Scan for the cell matching the given text and deliver its (x, y) coordinate at center. 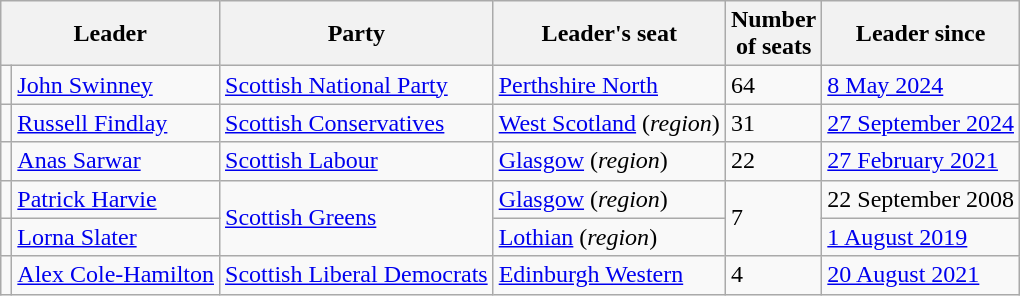
27 September 2024 (921, 123)
Russell Findlay (116, 123)
Lothian (region) (609, 237)
Leader since (921, 34)
Scottish Greens (357, 218)
64 (773, 85)
Leader (110, 34)
8 May 2024 (921, 85)
Perthshire North (609, 85)
20 August 2021 (921, 275)
Edinburgh Western (609, 275)
22 September 2008 (921, 199)
Scottish Liberal Democrats (357, 275)
31 (773, 123)
27 February 2021 (921, 161)
Numberof seats (773, 34)
Scottish Conservatives (357, 123)
22 (773, 161)
Anas Sarwar (116, 161)
1 August 2019 (921, 237)
7 (773, 218)
Alex Cole-Hamilton (116, 275)
Scottish National Party (357, 85)
West Scotland (region) (609, 123)
Patrick Harvie (116, 199)
Leader's seat (609, 34)
Lorna Slater (116, 237)
Scottish Labour (357, 161)
4 (773, 275)
John Swinney (116, 85)
Party (357, 34)
